Output the [x, y] coordinate of the center of the cell containing the given text.  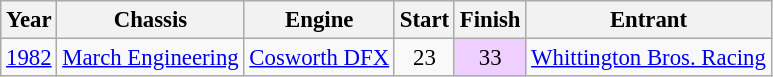
Whittington Bros. Racing [648, 58]
33 [490, 58]
Start [424, 20]
Chassis [150, 20]
Cosworth DFX [319, 58]
1982 [29, 58]
Engine [319, 20]
Year [29, 20]
Finish [490, 20]
March Engineering [150, 58]
Entrant [648, 20]
23 [424, 58]
